Determine the [X, Y] coordinate at the center of the cell enclosing the given text.  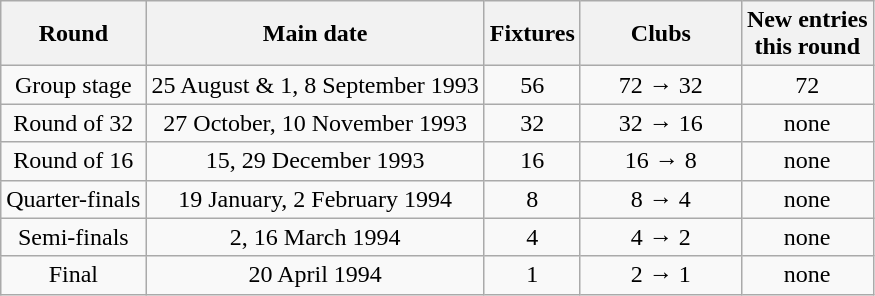
Main date [315, 34]
Round of 32 [74, 123]
1 [532, 275]
Final [74, 275]
2, 16 March 1994 [315, 237]
Round [74, 34]
16 → 8 [660, 161]
32 [532, 123]
25 August & 1, 8 September 1993 [315, 85]
Quarter-finals [74, 199]
2 → 1 [660, 275]
16 [532, 161]
Group stage [74, 85]
19 January, 2 February 1994 [315, 199]
4 → 2 [660, 237]
Clubs [660, 34]
72 → 32 [660, 85]
Fixtures [532, 34]
Round of 16 [74, 161]
15, 29 December 1993 [315, 161]
8 [532, 199]
4 [532, 237]
Semi-finals [74, 237]
27 October, 10 November 1993 [315, 123]
8 → 4 [660, 199]
32 → 16 [660, 123]
New entries this round [807, 34]
72 [807, 85]
20 April 1994 [315, 275]
56 [532, 85]
